Capture the cell that displays the provided text and extract its [x, y] central coordinate. 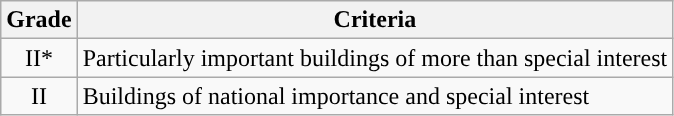
Criteria [375, 20]
Buildings of national importance and special interest [375, 96]
Particularly important buildings of more than special interest [375, 58]
Grade [39, 20]
II* [39, 58]
II [39, 96]
